For the text-containing cell, return its midpoint in [X, Y] coordinate format. 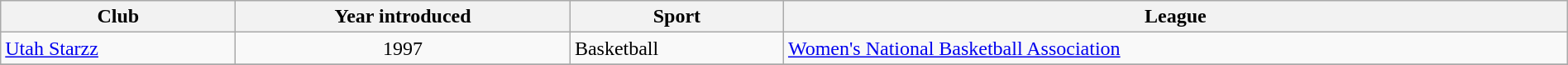
Sport [676, 17]
Year introduced [404, 17]
League [1175, 17]
Basketball [676, 48]
Utah Starzz [118, 48]
Club [118, 17]
1997 [404, 48]
Women's National Basketball Association [1175, 48]
